Pinpoint the cell where the given text exists, returning its (X, Y) midpoint coordinate. 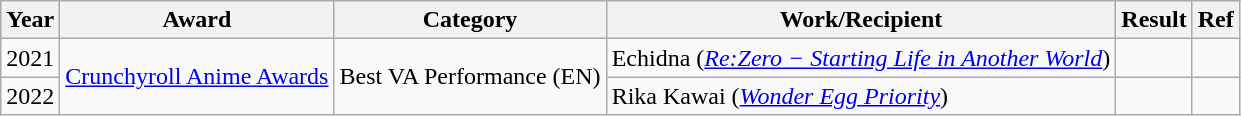
Rika Kawai (Wonder Egg Priority) (861, 96)
Crunchyroll Anime Awards (197, 77)
2022 (30, 96)
Result (1154, 20)
Year (30, 20)
Award (197, 20)
Work/Recipient (861, 20)
Category (470, 20)
Echidna (Re:Zero − Starting Life in Another World) (861, 58)
Ref (1216, 20)
Best VA Performance (EN) (470, 77)
2021 (30, 58)
